Determine the (X, Y) coordinate at the center of the cell enclosing the given text.  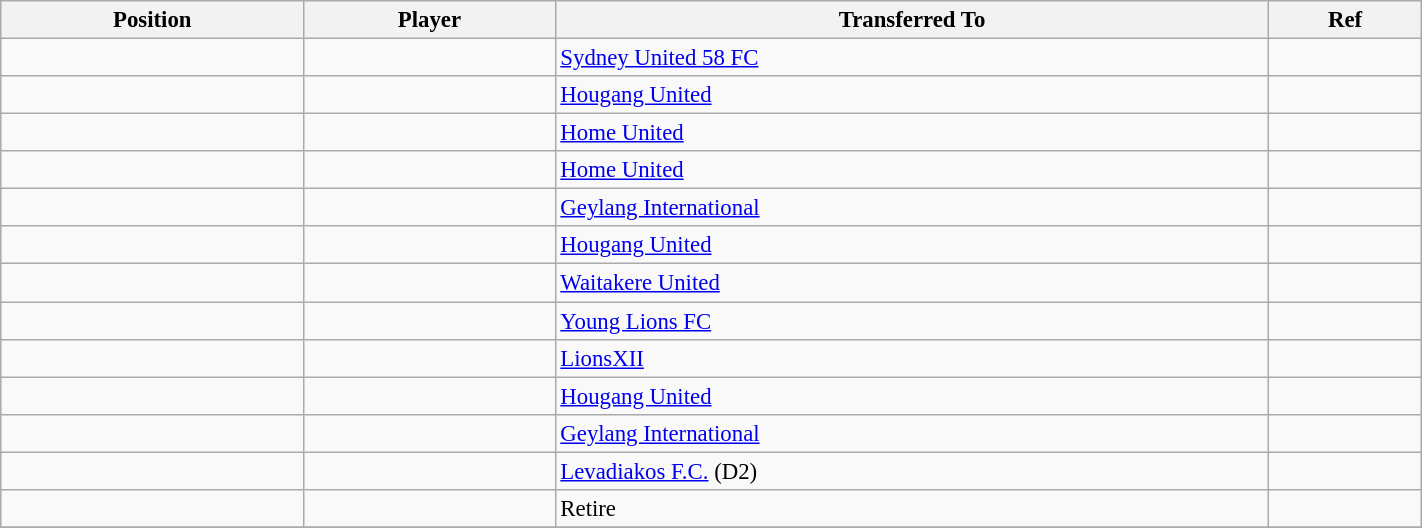
Waitakere United (912, 283)
Sydney United 58 FC (912, 58)
LionsXII (912, 358)
Position (152, 20)
Ref (1345, 20)
Player (430, 20)
Levadiakos F.C. (D2) (912, 471)
Retire (912, 509)
Young Lions FC (912, 321)
Transferred To (912, 20)
